Search for the cell housing the specified text and yield its (x, y) center coordinate. 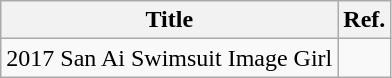
2017 San Ai Swimsuit Image Girl (170, 58)
Ref. (364, 20)
Title (170, 20)
